Output the [X, Y] coordinate of the center of the cell containing the given text.  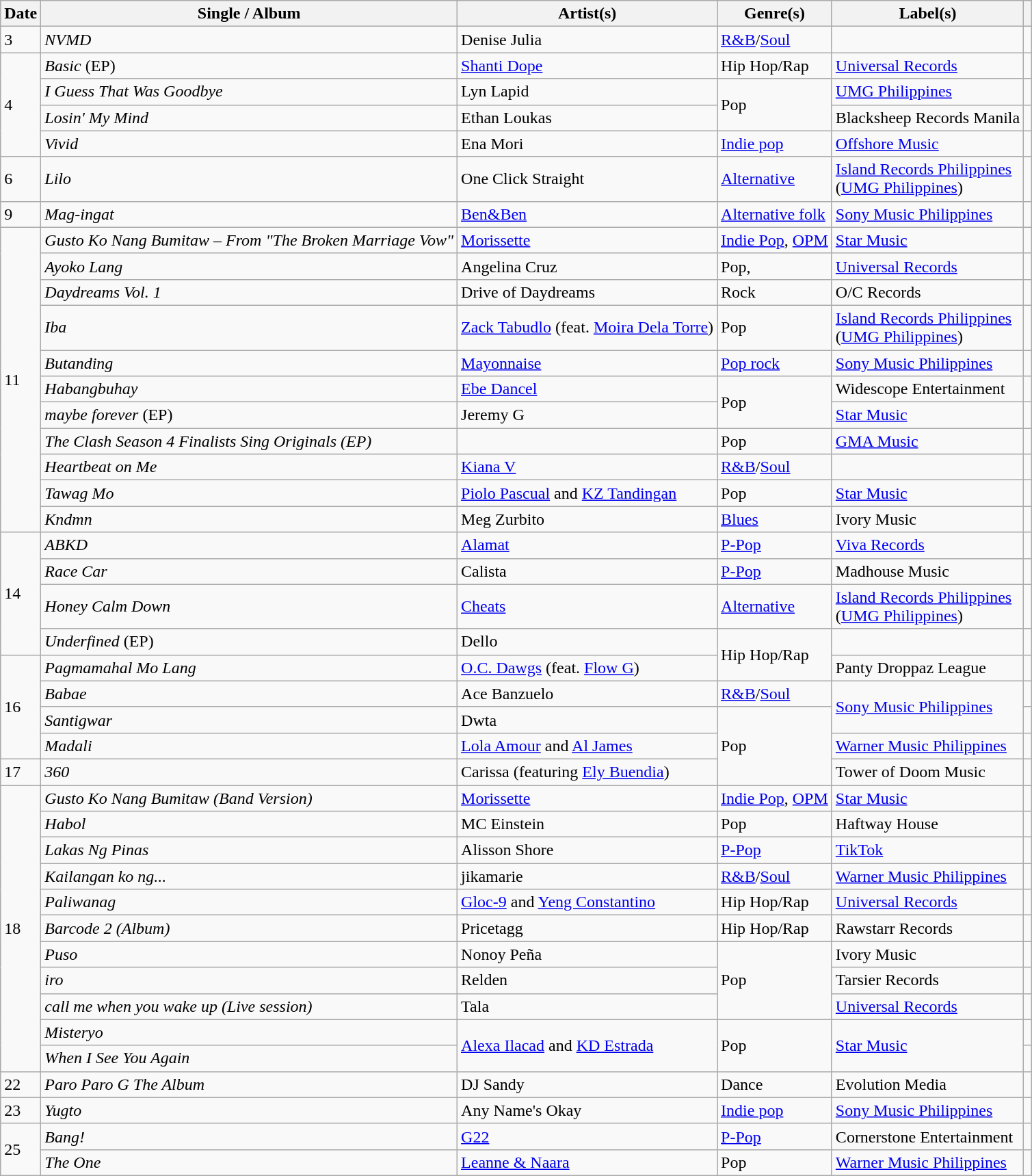
Daydreams Vol. 1 [249, 292]
Any Name's Okay [587, 1110]
maybe forever (EP) [249, 415]
Cheats [587, 606]
3 [21, 40]
I Guess That Was Goodbye [249, 92]
Kndmn [249, 519]
Leanne & Naara [587, 1162]
Puso [249, 954]
4 [21, 105]
Ayoko Lang [249, 266]
Kiana V [587, 467]
Angelina Cruz [587, 266]
Underfined (EP) [249, 642]
Alternative folk [775, 214]
Alisson Shore [587, 850]
Jeremy G [587, 415]
Meg Zurbito [587, 519]
Relden [587, 980]
Madhouse Music [927, 571]
Tawag Mo [249, 493]
Pop rock [775, 363]
Misteryo [249, 1032]
14 [21, 594]
360 [249, 772]
Genre(s) [775, 14]
Date [21, 14]
Paro Paro G The Album [249, 1084]
Barcode 2 (Album) [249, 928]
Haftway House [927, 824]
Ace Banzuelo [587, 694]
Ethan Loukas [587, 118]
Vivid [249, 144]
One Click Straight [587, 179]
call me when you wake up (Live session) [249, 1006]
Habol [249, 824]
Lakas Ng Pinas [249, 850]
DJ Sandy [587, 1084]
Shanti Dope [587, 66]
Kailangan ko ng... [249, 876]
Blacksheep Records Manila [927, 118]
17 [21, 772]
Pagmamahal Mo Lang [249, 668]
Habangbuhay [249, 389]
Paliwanag [249, 902]
O.C. Dawgs (feat. Flow G) [587, 668]
Santigwar [249, 720]
Butanding [249, 363]
Tower of Doom Music [927, 772]
23 [21, 1110]
G22 [587, 1136]
Ben&Ben [587, 214]
Alexa Ilacad and KD Estrada [587, 1045]
Babae [249, 694]
Yugto [249, 1110]
Tarsier Records [927, 980]
Evolution Media [927, 1084]
Heartbeat on Me [249, 467]
Lilo [249, 179]
MC Einstein [587, 824]
16 [21, 707]
Ebe Dancel [587, 389]
Pop, [775, 266]
Nonoy Peña [587, 954]
Panty Droppaz League [927, 668]
UMG Philippines [927, 92]
Single / Album [249, 14]
18 [21, 929]
Rock [775, 292]
Carissa (featuring Ely Buendia) [587, 772]
Piolo Pascual and KZ Tandingan [587, 493]
Offshore Music [927, 144]
Madali [249, 746]
The One [249, 1162]
When I See You Again [249, 1058]
ABKD [249, 545]
The Clash Season 4 Finalists Sing Originals (EP) [249, 441]
Viva Records [927, 545]
Gusto Ko Nang Bumitaw – From "The Broken Marriage Vow" [249, 240]
Widescope Entertainment [927, 389]
O/C Records [927, 292]
Artist(s) [587, 14]
GMA Music [927, 441]
Lyn Lapid [587, 92]
6 [21, 179]
Mayonnaise [587, 363]
Label(s) [927, 14]
NVMD [249, 40]
Calista [587, 571]
22 [21, 1084]
25 [21, 1149]
Rawstarr Records [927, 928]
11 [21, 380]
Honey Calm Down [249, 606]
TikTok [927, 850]
Dance [775, 1084]
Dello [587, 642]
Denise Julia [587, 40]
Race Car [249, 571]
Gusto Ko Nang Bumitaw (Band Version) [249, 798]
Alamat [587, 545]
Lola Amour and Al James [587, 746]
Cornerstone Entertainment [927, 1136]
Tala [587, 1006]
Drive of Daydreams [587, 292]
Basic (EP) [249, 66]
Mag-ingat [249, 214]
Gloc-9 and Yeng Constantino [587, 902]
jikamarie [587, 876]
Zack Tabudlo (feat. Moira Dela Torre) [587, 327]
Dwta [587, 720]
Bang! [249, 1136]
9 [21, 214]
Losin' My Mind [249, 118]
iro [249, 980]
Ena Mori [587, 144]
Iba [249, 327]
Blues [775, 519]
Pricetagg [587, 928]
